Return the (X, Y) coordinate for the center point of the cell that contains the specified text.  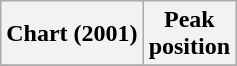
Chart (2001) (72, 34)
Peakposition (189, 34)
